Output the (X, Y) coordinate of the center of the cell containing the given text.  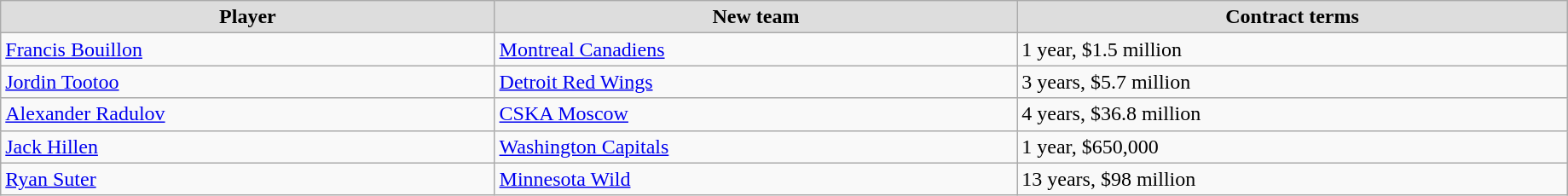
3 years, $5.7 million (1293, 82)
1 year, $650,000 (1293, 147)
Jordin Tootoo (247, 82)
New team (755, 17)
Contract terms (1293, 17)
1 year, $1.5 million (1293, 49)
Montreal Canadiens (755, 49)
Ryan Suter (247, 179)
4 years, $36.8 million (1293, 114)
13 years, $98 million (1293, 179)
Jack Hillen (247, 147)
Minnesota Wild (755, 179)
Player (247, 17)
Detroit Red Wings (755, 82)
CSKA Moscow (755, 114)
Alexander Radulov (247, 114)
Francis Bouillon (247, 49)
Washington Capitals (755, 147)
